Determine the (X, Y) coordinate at the center of the cell enclosing the given text.  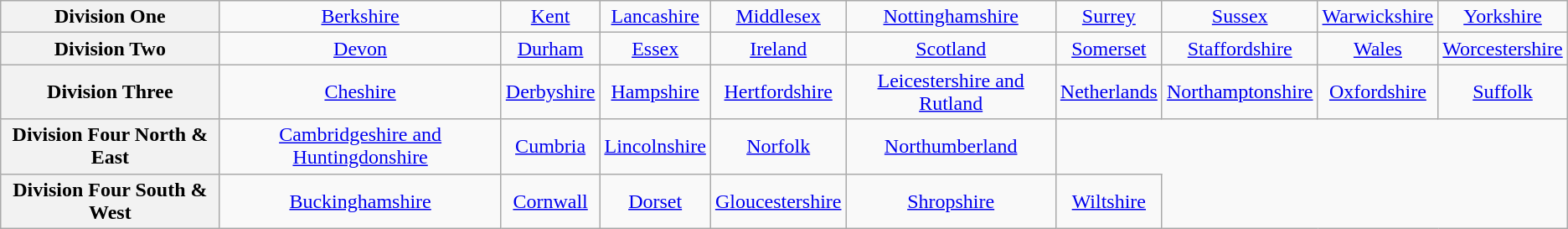
Cheshire (360, 92)
Scotland (951, 49)
Nottinghamshire (951, 17)
Dorset (655, 201)
Oxfordshire (1378, 92)
Northamptonshire (1240, 92)
Division Four South & West (111, 201)
Northumberland (951, 146)
Lancashire (655, 17)
Berkshire (360, 17)
Staffordshire (1240, 49)
Suffolk (1503, 92)
Middlesex (778, 17)
Sussex (1240, 17)
Cornwall (550, 201)
Warwickshire (1378, 17)
Division Two (111, 49)
Surrey (1109, 17)
Yorkshire (1503, 17)
Cambridgeshire and Huntingdonshire (360, 146)
Leicestershire and Rutland (951, 92)
Somerset (1109, 49)
Devon (360, 49)
Derbyshire (550, 92)
Shropshire (951, 201)
Ireland (778, 49)
Wiltshire (1109, 201)
Buckinghamshire (360, 201)
Hertfordshire (778, 92)
Kent (550, 17)
Worcestershire (1503, 49)
Gloucestershire (778, 201)
Division Three (111, 92)
Essex (655, 49)
Lincolnshire (655, 146)
Hampshire (655, 92)
Netherlands (1109, 92)
Division Four North & East (111, 146)
Cumbria (550, 146)
Wales (1378, 49)
Norfolk (778, 146)
Division One (111, 17)
Durham (550, 49)
